Capture the cell that displays the provided text and extract its (X, Y) central coordinate. 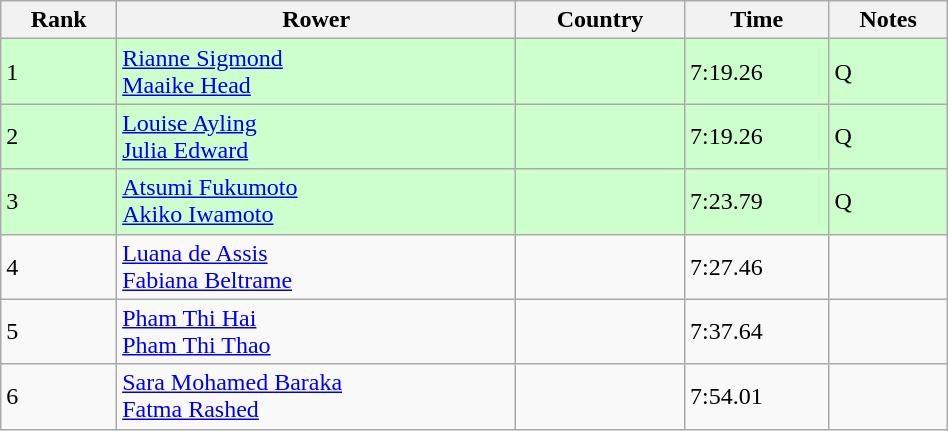
Rank (59, 20)
Time (756, 20)
7:37.64 (756, 332)
Rianne SigmondMaaike Head (316, 72)
Notes (888, 20)
Country (600, 20)
5 (59, 332)
7:54.01 (756, 396)
Louise AylingJulia Edward (316, 136)
7:27.46 (756, 266)
Rower (316, 20)
7:23.79 (756, 202)
Luana de AssisFabiana Beltrame (316, 266)
Atsumi FukumotoAkiko Iwamoto (316, 202)
3 (59, 202)
Pham Thi HaiPham Thi Thao (316, 332)
1 (59, 72)
4 (59, 266)
6 (59, 396)
Sara Mohamed BarakaFatma Rashed (316, 396)
2 (59, 136)
